Extract the (x, y) coordinate from the center of the cell holding the provided text.  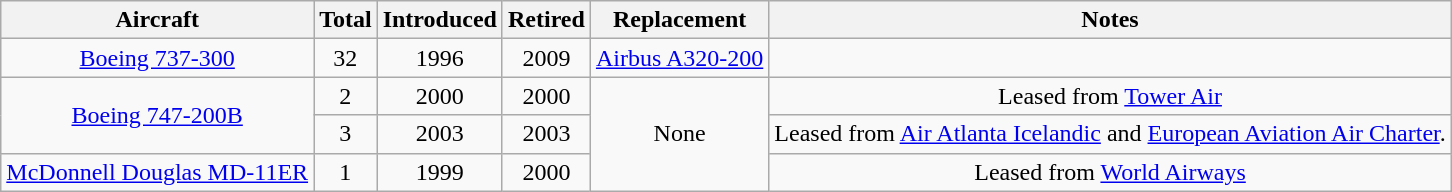
1996 (440, 58)
Aircraft (158, 20)
Boeing 737-300 (158, 58)
2009 (546, 58)
Leased from Air Atlanta Icelandic and European Aviation Air Charter. (1110, 134)
3 (346, 134)
Retired (546, 20)
Replacement (679, 20)
32 (346, 58)
Notes (1110, 20)
1 (346, 172)
Introduced (440, 20)
2 (346, 96)
None (679, 134)
Leased from World Airways (1110, 172)
1999 (440, 172)
Airbus A320-200 (679, 58)
Leased from Tower Air (1110, 96)
Boeing 747-200B (158, 115)
McDonnell Douglas MD-11ER (158, 172)
Total (346, 20)
